Pinpoint the cell where the given text exists, returning its [x, y] midpoint coordinate. 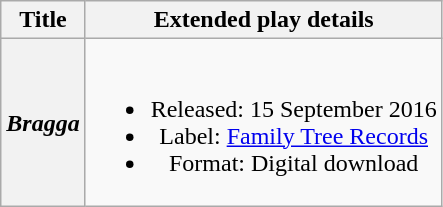
Released: 15 September 2016Label: Family Tree RecordsFormat: Digital download [264, 122]
Extended play details [264, 20]
Bragga [43, 122]
Title [43, 20]
